From the cell containing the given text, extract its center point as (X, Y) coordinate. 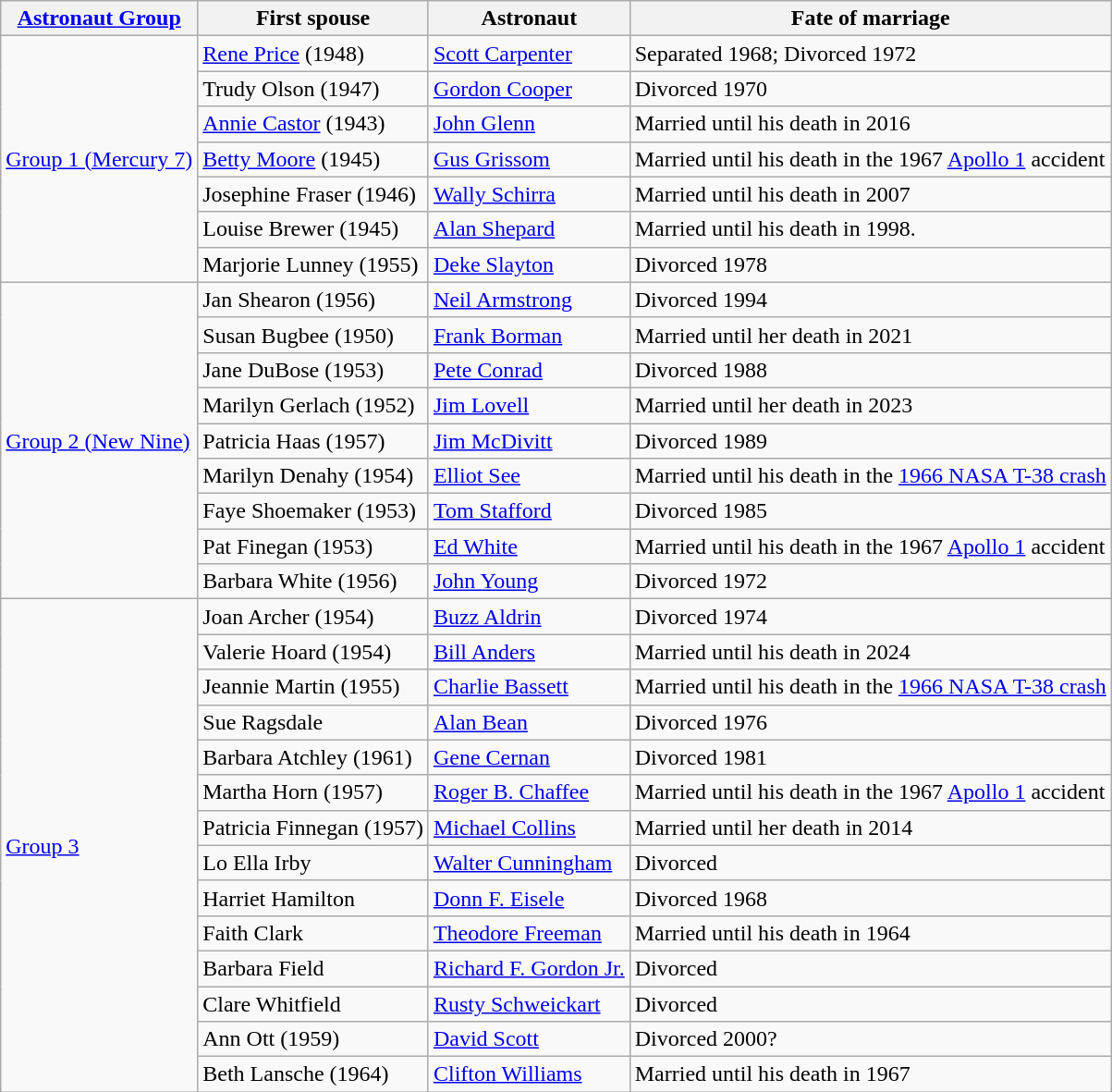
Married until his death in 1964 (871, 933)
Martha Horn (1957) (313, 792)
Separated 1968; Divorced 1972 (871, 54)
Jim Lovell (529, 405)
Rene Price (1948) (313, 54)
Valerie Hoard (1954) (313, 652)
Bill Anders (529, 652)
Divorced 1985 (871, 511)
Married until his death in 1998. (871, 229)
Beth Lansche (1964) (313, 1074)
Faye Shoemaker (1953) (313, 511)
Divorced 1976 (871, 722)
Barbara Field (313, 968)
Roger B. Chaffee (529, 792)
Marilyn Gerlach (1952) (313, 405)
Divorced 1988 (871, 370)
Ed White (529, 546)
Betty Moore (1945) (313, 159)
Astronaut Group (100, 18)
Elliot See (529, 476)
Divorced 1974 (871, 617)
Rusty Schweickart (529, 1003)
Annie Castor (1943) (313, 124)
Jeannie Martin (1955) (313, 687)
Lo Ella Irby (313, 863)
Divorced 1994 (871, 300)
Louise Brewer (1945) (313, 229)
Sue Ragsdale (313, 722)
John Young (529, 582)
Joan Archer (1954) (313, 617)
Marilyn Denahy (1954) (313, 476)
Clifton Williams (529, 1074)
John Glenn (529, 124)
Married until her death in 2023 (871, 405)
Divorced 1970 (871, 89)
Patricia Finnegan (1957) (313, 828)
Barbara White (1956) (313, 582)
Pat Finegan (1953) (313, 546)
Buzz Aldrin (529, 617)
Neil Armstrong (529, 300)
Married until his death in 1967 (871, 1074)
Michael Collins (529, 828)
Theodore Freeman (529, 933)
Marjorie Lunney (1955) (313, 264)
Astronaut (529, 18)
Tom Stafford (529, 511)
Group 1 (Mercury 7) (100, 159)
David Scott (529, 1039)
Jan Shearon (1956) (313, 300)
Alan Shepard (529, 229)
Pete Conrad (529, 370)
Divorced 1968 (871, 898)
Walter Cunningham (529, 863)
Jim McDivitt (529, 441)
Alan Bean (529, 722)
Gordon Cooper (529, 89)
Group 3 (100, 845)
Patricia Haas (1957) (313, 441)
Gene Cernan (529, 757)
Divorced 1972 (871, 582)
First spouse (313, 18)
Trudy Olson (1947) (313, 89)
Gus Grissom (529, 159)
Faith Clark (313, 933)
Richard F. Gordon Jr. (529, 968)
Josephine Fraser (1946) (313, 194)
Charlie Bassett (529, 687)
Frank Borman (529, 335)
Group 2 (New Nine) (100, 440)
Harriet Hamilton (313, 898)
Barbara Atchley (1961) (313, 757)
Deke Slayton (529, 264)
Married until his death in 2007 (871, 194)
Married until his death in 2024 (871, 652)
Clare Whitfield (313, 1003)
Divorced 1981 (871, 757)
Divorced 1978 (871, 264)
Susan Bugbee (1950) (313, 335)
Married until his death in 2016 (871, 124)
Fate of marriage (871, 18)
Married until her death in 2021 (871, 335)
Ann Ott (1959) (313, 1039)
Divorced 2000? (871, 1039)
Married until her death in 2014 (871, 828)
Jane DuBose (1953) (313, 370)
Wally Schirra (529, 194)
Scott Carpenter (529, 54)
Divorced 1989 (871, 441)
Donn F. Eisele (529, 898)
